Detect which cell encompasses the target text, then output its (X, Y) center coordinate. 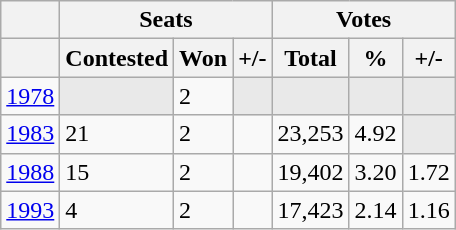
Won (204, 58)
21 (117, 134)
1978 (30, 96)
19,402 (310, 172)
1.16 (428, 210)
17,423 (310, 210)
Votes (364, 20)
3.20 (376, 172)
4.92 (376, 134)
4 (117, 210)
1988 (30, 172)
Contested (117, 58)
Total (310, 58)
1.72 (428, 172)
Seats (166, 20)
1993 (30, 210)
2.14 (376, 210)
23,253 (310, 134)
15 (117, 172)
% (376, 58)
1983 (30, 134)
